Capture the cell that displays the provided text and extract its [x, y] central coordinate. 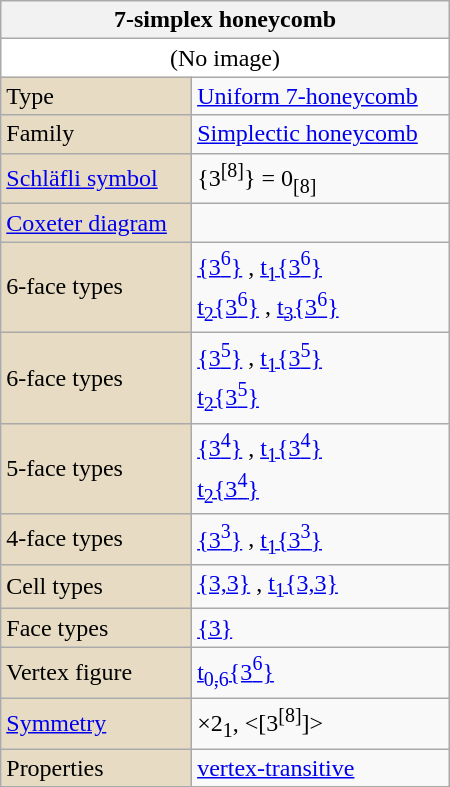
{33} , t1{33} [321, 540]
7-simplex honeycomb [225, 20]
Family [96, 134]
Face types [96, 628]
{35} , t1{35} t2{35} [321, 378]
t0,6{36} [321, 672]
×21, <[3[8]]> [321, 724]
{3,3} , t1{3,3} [321, 587]
(No image) [225, 58]
{3[8]} = 0[8] [321, 178]
{3} [321, 628]
4-face types [96, 540]
vertex-transitive [321, 768]
Cell types [96, 587]
{36} , t1{36} t2{36} , t3{36} [321, 288]
Uniform 7-honeycomb [321, 96]
Properties [96, 768]
Vertex figure [96, 672]
5-face types [96, 468]
Coxeter diagram [96, 223]
Type [96, 96]
Simplectic honeycomb [321, 134]
Schläfli symbol [96, 178]
{34} , t1{34} t2{34} [321, 468]
Symmetry [96, 724]
